Identify which cell holds the provided text, then report its [X, Y] central coordinate. 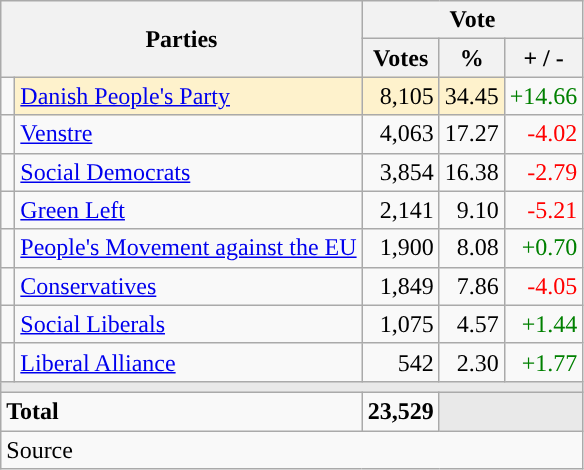
8.08 [472, 248]
4,063 [400, 134]
Danish People's Party [188, 96]
4.57 [472, 324]
2,141 [400, 210]
-4.02 [544, 134]
-4.05 [544, 286]
7.86 [472, 286]
+14.66 [544, 96]
34.45 [472, 96]
Liberal Alliance [188, 362]
Parties [182, 39]
8,105 [400, 96]
Conservatives [188, 286]
+0.70 [544, 248]
+ / - [544, 58]
Votes [400, 58]
Vote [472, 20]
542 [400, 362]
1,075 [400, 324]
Venstre [188, 134]
Social Democrats [188, 172]
People's Movement against the EU [188, 248]
+1.77 [544, 362]
% [472, 58]
Source [292, 449]
Total [182, 411]
Green Left [188, 210]
+1.44 [544, 324]
2.30 [472, 362]
Social Liberals [188, 324]
-2.79 [544, 172]
3,854 [400, 172]
-5.21 [544, 210]
23,529 [400, 411]
17.27 [472, 134]
1,900 [400, 248]
1,849 [400, 286]
9.10 [472, 210]
16.38 [472, 172]
